Provide the (x, y) coordinate of the cell's center where the given text is located.  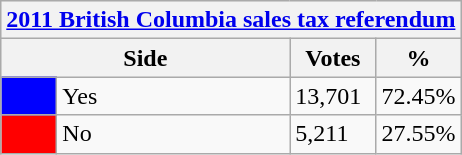
27.55% (418, 134)
% (418, 58)
2011 British Columbia sales tax referendum (231, 20)
No (174, 134)
Side (146, 58)
Votes (333, 58)
72.45% (418, 96)
13,701 (333, 96)
Yes (174, 96)
5,211 (333, 134)
